Search for the cell housing the specified text and yield its (X, Y) center coordinate. 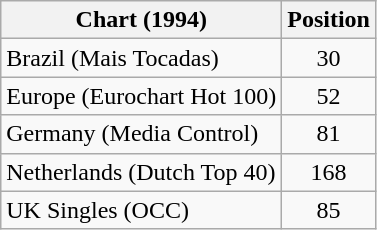
UK Singles (OCC) (142, 210)
30 (329, 58)
168 (329, 172)
Brazil (Mais Tocadas) (142, 58)
Netherlands (Dutch Top 40) (142, 172)
Germany (Media Control) (142, 134)
Chart (1994) (142, 20)
Europe (Eurochart Hot 100) (142, 96)
Position (329, 20)
81 (329, 134)
85 (329, 210)
52 (329, 96)
